Identify which cell holds the provided text, then report its [x, y] central coordinate. 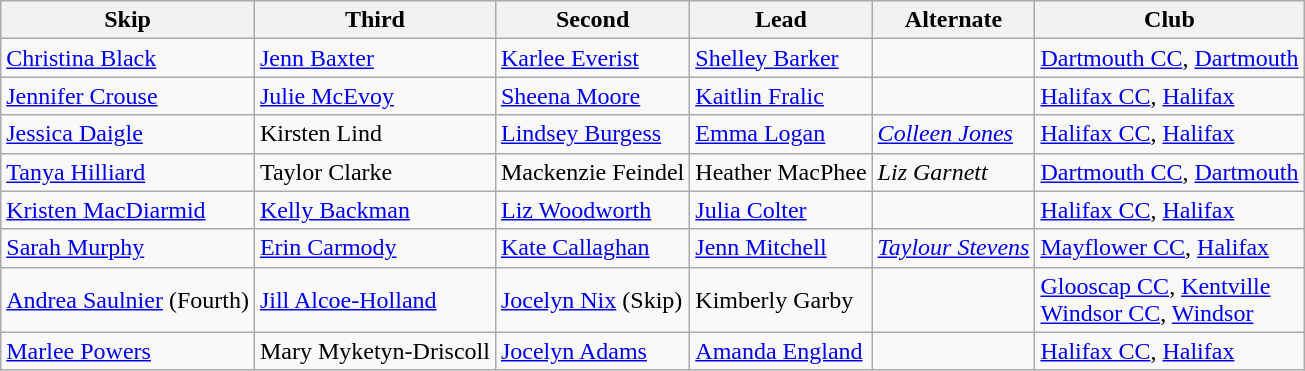
Skip [128, 20]
Lindsey Burgess [592, 134]
Heather MacPhee [781, 172]
Liz Garnett [954, 172]
Colleen Jones [954, 134]
Glooscap CC, Kentville Windsor CC, Windsor [1170, 300]
Amanda England [781, 351]
Liz Woodworth [592, 210]
Kelly Backman [374, 210]
Third [374, 20]
Erin Carmody [374, 248]
Shelley Barker [781, 58]
Julia Colter [781, 210]
Jocelyn Adams [592, 351]
Tanya Hilliard [128, 172]
Jenn Mitchell [781, 248]
Jennifer Crouse [128, 96]
Jocelyn Nix (Skip) [592, 300]
Lead [781, 20]
Mary Myketyn-Driscoll [374, 351]
Christina Black [128, 58]
Karlee Everist [592, 58]
Kaitlin Fralic [781, 96]
Kirsten Lind [374, 134]
Alternate [954, 20]
Kimberly Garby [781, 300]
Kate Callaghan [592, 248]
Sheena Moore [592, 96]
Marlee Powers [128, 351]
Second [592, 20]
Taylour Stevens [954, 248]
Jenn Baxter [374, 58]
Mayflower CC, Halifax [1170, 248]
Club [1170, 20]
Julie McEvoy [374, 96]
Sarah Murphy [128, 248]
Emma Logan [781, 134]
Jill Alcoe-Holland [374, 300]
Taylor Clarke [374, 172]
Kristen MacDiarmid [128, 210]
Andrea Saulnier (Fourth) [128, 300]
Jessica Daigle [128, 134]
Mackenzie Feindel [592, 172]
